Determine the [X, Y] coordinate at the center of the cell enclosing the given text.  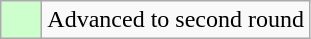
Advanced to second round [176, 20]
